Detect which cell encompasses the target text, then output its [x, y] center coordinate. 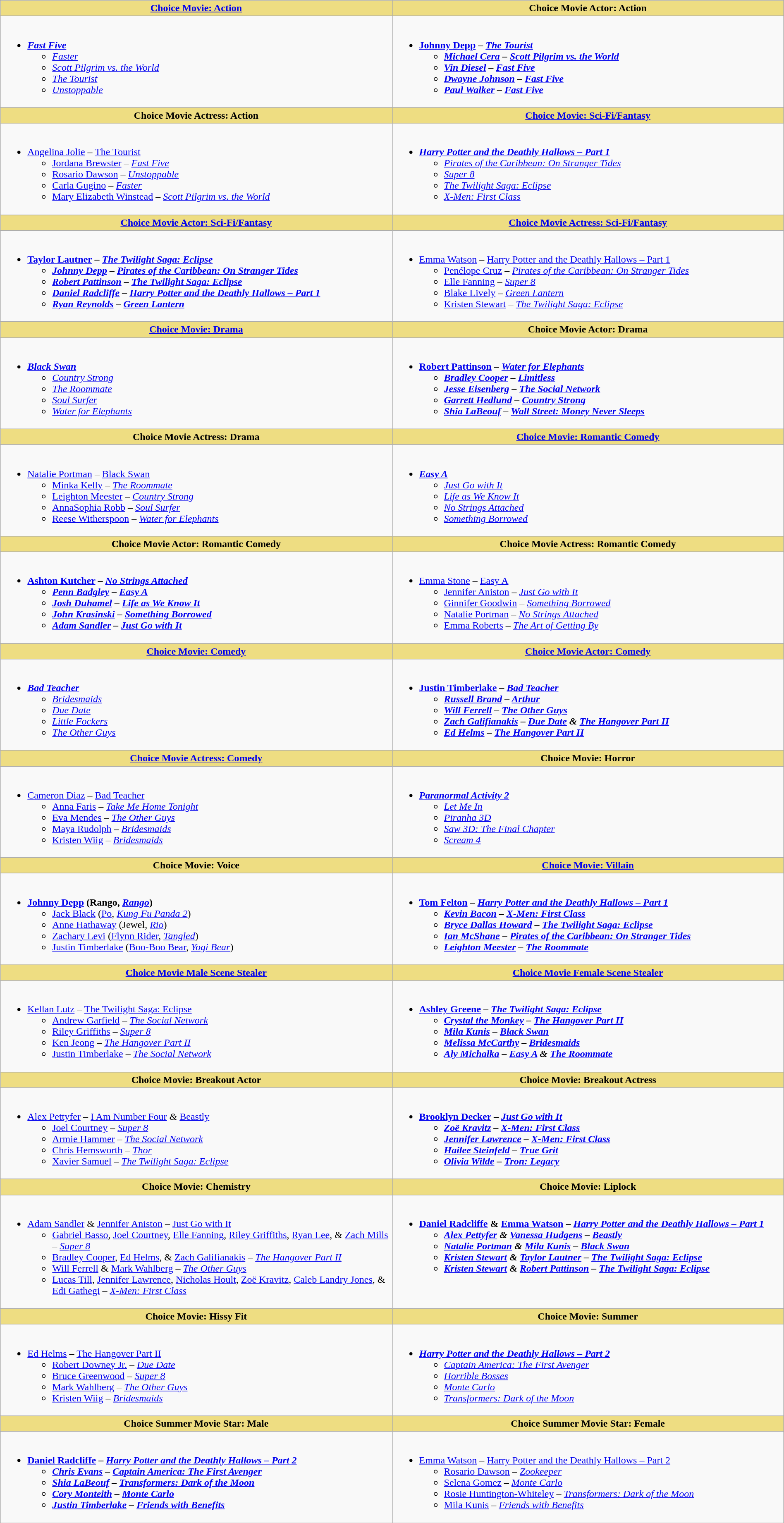
Choice Movie: Romantic Comedy [588, 437]
Choice Movie: Villain [588, 866]
Choice Movie Actor: Comedy [588, 651]
Bad TeacherBridesmaidsDue DateLittle FockersThe Other Guys [196, 705]
Choice Movie Actor: Romantic Comedy [196, 544]
Choice Summer Movie Star: Female [588, 1423]
Choice Movie Male Scene Stealer [196, 973]
Choice Movie Actress: Action [196, 115]
Choice Summer Movie Star: Male [196, 1423]
Harry Potter and the Deathly Hallows – Part 1Pirates of the Caribbean: On Stranger TidesSuper 8The Twilight Saga: EclipseX-Men: First Class [588, 169]
Choice Movie Female Scene Stealer [588, 973]
Ed Helms – The Hangover Part IIRobert Downey Jr. – Due DateBruce Greenwood – Super 8Mark Wahlberg – The Other GuysKristen Wiig – Bridesmaids [196, 1370]
Choice Movie: Drama [196, 330]
Easy AJust Go with ItLife as We Know ItNo Strings AttachedSomething Borrowed [588, 490]
Choice Movie Actress: Romantic Comedy [588, 544]
Choice Movie Actor: Sci-Fi/Fantasy [196, 222]
Harry Potter and the Deathly Hallows – Part 2Captain America: The First AvengerHorrible BossesMonte CarloTransformers: Dark of the Moon [588, 1370]
Choice Movie: Breakout Actress [588, 1080]
Cameron Diaz – Bad TeacherAnna Faris – Take Me Home TonightEva Mendes – The Other GuysMaya Rudolph – BridesmaidsKristen Wiig – Bridesmaids [196, 812]
Choice Movie: Chemistry [196, 1187]
Choice Movie Actress: Sci-Fi/Fantasy [588, 222]
Choice Movie Actor: Drama [588, 330]
Choice Movie: Horror [588, 758]
Choice Movie Actress: Comedy [196, 758]
Johnny Depp – The TouristMichael Cera – Scott Pilgrim vs. the WorldVin Diesel – Fast FiveDwayne Johnson – Fast FivePaul Walker – Fast Five [588, 62]
Choice Movie Actress: Drama [196, 437]
Choice Movie: Hissy Fit [196, 1316]
Choice Movie: Breakout Actor [196, 1080]
Choice Movie: Summer [588, 1316]
Choice Movie: Liplock [588, 1187]
Choice Movie Actor: Action [588, 8]
Choice Movie: Sci-Fi/Fantasy [588, 115]
Choice Movie: Action [196, 8]
Choice Movie: Comedy [196, 651]
Black SwanCountry StrongThe RoommateSoul SurferWater for Elephants [196, 383]
Fast FiveFasterScott Pilgrim vs. the WorldThe TouristUnstoppable [196, 62]
Choice Movie: Voice [196, 866]
Paranormal Activity 2Let Me InPiranha 3DSaw 3D: The Final ChapterScream 4 [588, 812]
